Locate the cell with the specified text and output its (x, y) center coordinate. 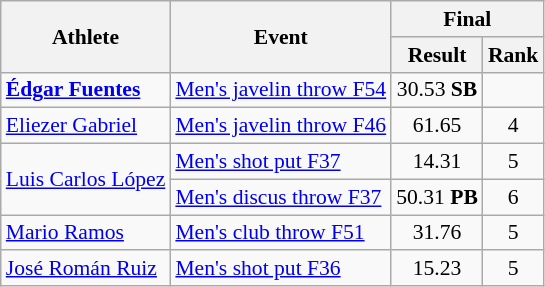
Athlete (86, 36)
Eliezer Gabriel (86, 126)
4 (514, 126)
Rank (514, 55)
Men's javelin throw F46 (280, 126)
Result (437, 55)
Men's javelin throw F54 (280, 90)
Men's discus throw F37 (280, 197)
Men's club throw F51 (280, 233)
30.53 SB (437, 90)
6 (514, 197)
Final (467, 19)
Édgar Fuentes (86, 90)
14.31 (437, 162)
Men's shot put F36 (280, 269)
Mario Ramos (86, 233)
Luis Carlos López (86, 180)
61.65 (437, 126)
50.31 PB (437, 197)
15.23 (437, 269)
Event (280, 36)
31.76 (437, 233)
José Román Ruiz (86, 269)
Men's shot put F37 (280, 162)
